Return the [x, y] coordinate for the center point of the cell that contains the specified text.  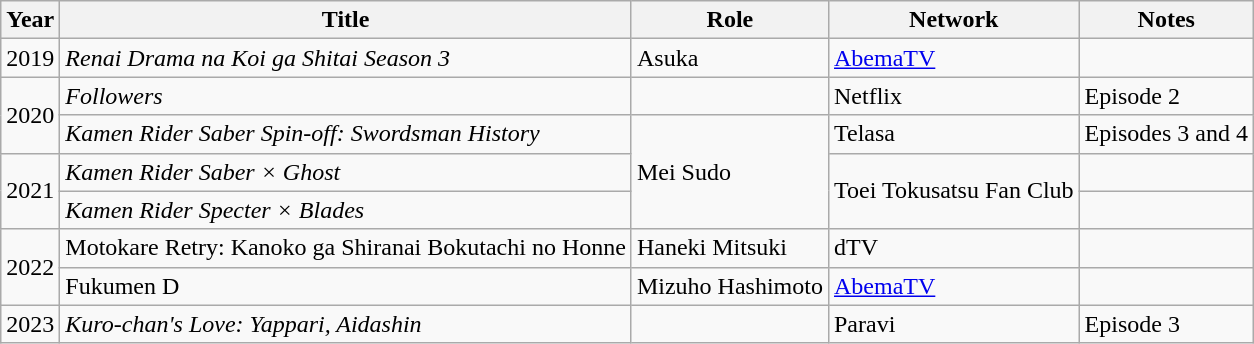
Year [30, 20]
Renai Drama na Koi ga Shitai Season 3 [346, 58]
dTV [954, 248]
Mizuho Hashimoto [730, 286]
Kuro-chan's Love: Yappari, Aidashin [346, 324]
Episodes 3 and 4 [1166, 134]
2023 [30, 324]
Motokare Retry: Kanoko ga Shiranai Bokutachi no Honne [346, 248]
Paravi [954, 324]
2020 [30, 115]
Haneki Mitsuki [730, 248]
Role [730, 20]
Telasa [954, 134]
Kamen Rider Specter × Blades [346, 210]
Kamen Rider Saber × Ghost [346, 172]
Mei Sudo [730, 172]
Episode 2 [1166, 96]
Followers [346, 96]
Netflix [954, 96]
Episode 3 [1166, 324]
2021 [30, 191]
Network [954, 20]
Toei Tokusatsu Fan Club [954, 191]
Fukumen D [346, 286]
Title [346, 20]
Asuka [730, 58]
2019 [30, 58]
Notes [1166, 20]
2022 [30, 267]
Kamen Rider Saber Spin-off: Swordsman History [346, 134]
